Determine the [X, Y] coordinate at the center of the cell enclosing the given text.  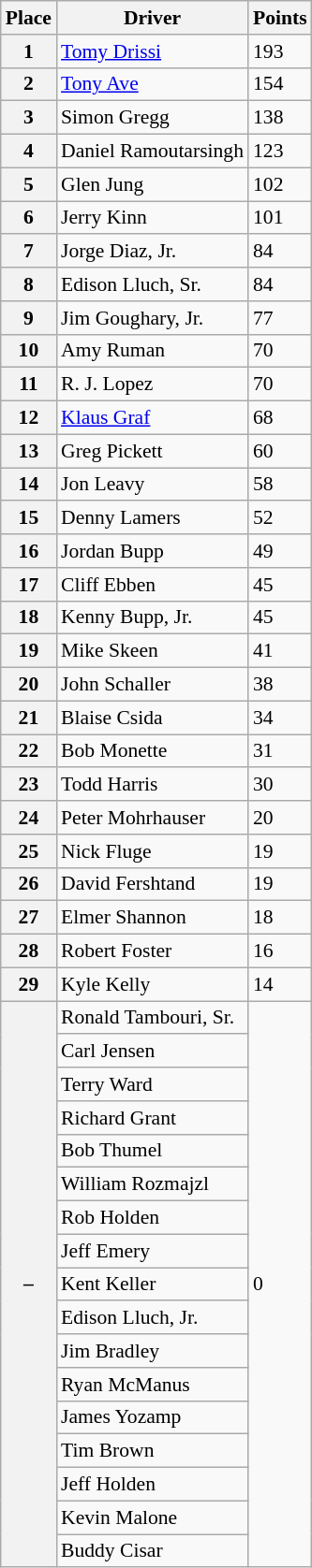
Ronald Tambouri, Sr. [152, 1018]
Kent Keller [152, 1285]
29 [28, 984]
Amy Ruman [152, 351]
Jorge Diaz, Jr. [152, 252]
Todd Harris [152, 785]
Rob Holden [152, 1218]
John Schaller [152, 685]
Ryan McManus [152, 1385]
Carl Jensen [152, 1052]
Kevin Malone [152, 1517]
Denny Lamers [152, 518]
Bob Thumel [152, 1151]
Peter Mohrhauser [152, 818]
60 [280, 451]
13 [28, 451]
6 [28, 218]
David Fershtand [152, 884]
28 [28, 951]
Jordan Bupp [152, 551]
27 [28, 918]
– [28, 1285]
Jim Bradley [152, 1351]
Robert Foster [152, 951]
15 [28, 518]
21 [28, 718]
Jon Leavy [152, 485]
10 [28, 351]
Tim Brown [152, 1451]
9 [28, 318]
17 [28, 585]
52 [280, 518]
0 [280, 1285]
102 [280, 184]
49 [280, 551]
Kyle Kelly [152, 984]
77 [280, 318]
Simon Gregg [152, 118]
Daniel Ramoutarsingh [152, 152]
Jeff Holden [152, 1485]
3 [28, 118]
Edison Lluch, Jr. [152, 1318]
Jeff Emery [152, 1251]
Tony Ave [152, 84]
34 [280, 718]
1 [28, 51]
30 [280, 785]
Edison Lluch, Sr. [152, 284]
22 [28, 751]
Place [28, 18]
24 [28, 818]
26 [28, 884]
11 [28, 385]
Glen Jung [152, 184]
Jerry Kinn [152, 218]
Elmer Shannon [152, 918]
41 [280, 651]
Points [280, 18]
Jim Goughary, Jr. [152, 318]
154 [280, 84]
31 [280, 751]
68 [280, 418]
7 [28, 252]
12 [28, 418]
Mike Skeen [152, 651]
R. J. Lopez [152, 385]
Nick Fluge [152, 851]
Klaus Graf [152, 418]
38 [280, 685]
Kenny Bupp, Jr. [152, 617]
Richard Grant [152, 1118]
23 [28, 785]
Blaise Csida [152, 718]
58 [280, 485]
Terry Ward [152, 1084]
James Yozamp [152, 1417]
193 [280, 51]
William Rozmajzl [152, 1184]
123 [280, 152]
Cliff Ebben [152, 585]
8 [28, 284]
Buddy Cisar [152, 1551]
5 [28, 184]
138 [280, 118]
Bob Monette [152, 751]
25 [28, 851]
Driver [152, 18]
2 [28, 84]
Greg Pickett [152, 451]
4 [28, 152]
Tomy Drissi [152, 51]
101 [280, 218]
